For the text-containing cell, return its midpoint in [x, y] coordinate format. 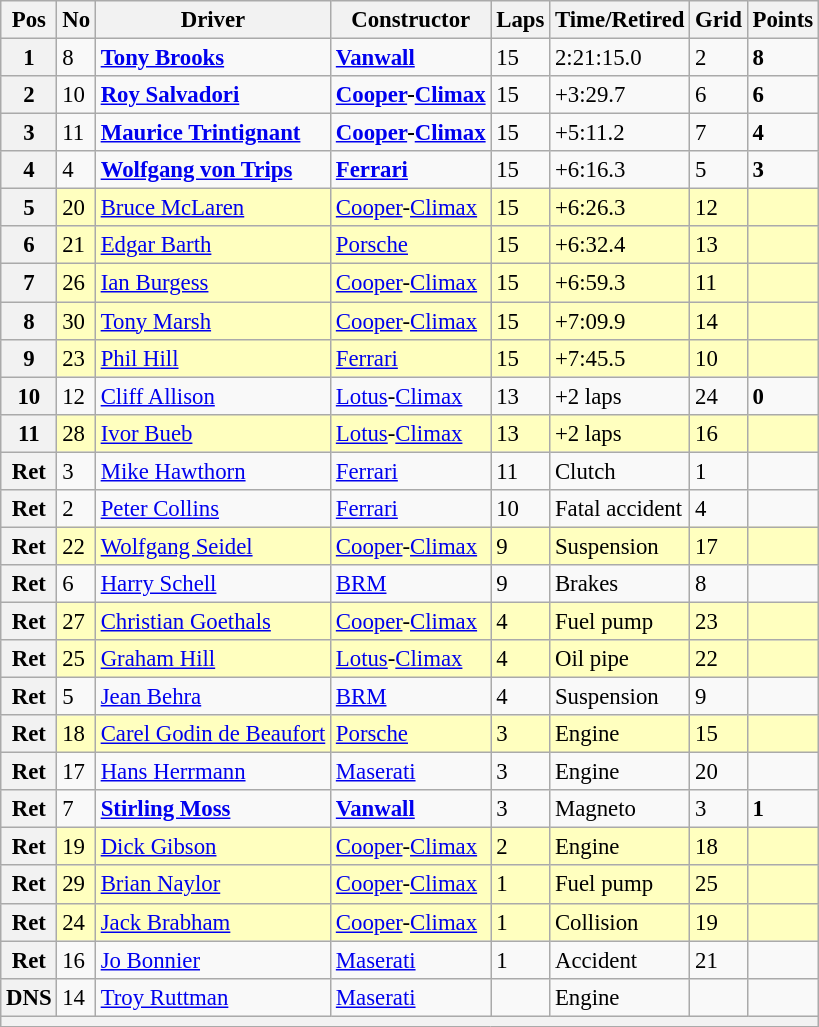
Harry Schell [212, 584]
Troy Ruttman [212, 997]
0 [782, 396]
Phil Hill [212, 358]
Time/Retired [620, 20]
Carel Godin de Beaufort [212, 734]
+7:09.9 [620, 321]
+6:16.3 [620, 170]
Hans Herrmann [212, 772]
Wolfgang von Trips [212, 170]
Points [782, 20]
30 [76, 321]
Jack Brabham [212, 922]
Jo Bonnier [212, 960]
Grid [718, 20]
+7:45.5 [620, 358]
+3:29.7 [620, 95]
26 [76, 283]
Pos [29, 20]
Fatal accident [620, 509]
28 [76, 433]
Collision [620, 922]
Christian Goethals [212, 621]
+6:32.4 [620, 245]
27 [76, 621]
2:21:15.0 [620, 58]
+6:59.3 [620, 283]
Cliff Allison [212, 396]
Jean Behra [212, 697]
Maurice Trintignant [212, 133]
Constructor [411, 20]
Brian Naylor [212, 885]
Roy Salvadori [212, 95]
Edgar Barth [212, 245]
Laps [520, 20]
+6:26.3 [620, 208]
Oil pipe [620, 659]
Magneto [620, 809]
Ivor Bueb [212, 433]
Clutch [620, 471]
29 [76, 885]
Wolfgang Seidel [212, 546]
DNS [29, 997]
Stirling Moss [212, 809]
Bruce McLaren [212, 208]
Peter Collins [212, 509]
Ian Burgess [212, 283]
Tony Brooks [212, 58]
Accident [620, 960]
+5:11.2 [620, 133]
Graham Hill [212, 659]
Driver [212, 20]
Mike Hawthorn [212, 471]
No [76, 20]
Dick Gibson [212, 847]
Brakes [620, 584]
Tony Marsh [212, 321]
